Identify which cell holds the provided text, then report its [X, Y] central coordinate. 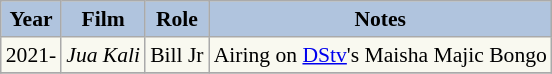
Jua Kali [103, 55]
2021- [31, 55]
Bill Jr [177, 55]
Notes [380, 19]
Airing on DStv's Maisha Majic Bongo [380, 55]
Role [177, 19]
Year [31, 19]
Film [103, 19]
